Detect which cell encompasses the target text, then output its (x, y) center coordinate. 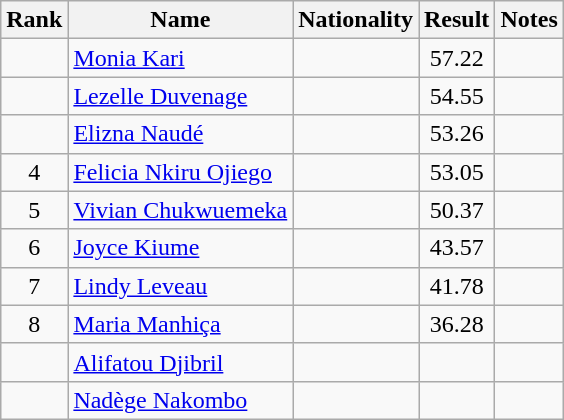
43.57 (456, 248)
Nationality (356, 20)
7 (34, 286)
Joyce Kiume (180, 248)
Name (180, 20)
Alifatou Djibril (180, 362)
50.37 (456, 210)
Vivian Chukwuemeka (180, 210)
Lezelle Duvenage (180, 96)
Lindy Leveau (180, 286)
41.78 (456, 286)
53.26 (456, 134)
36.28 (456, 324)
6 (34, 248)
Maria Manhiça (180, 324)
Elizna Naudé (180, 134)
Nadège Nakombo (180, 400)
Rank (34, 20)
Monia Kari (180, 58)
53.05 (456, 172)
57.22 (456, 58)
5 (34, 210)
54.55 (456, 96)
Felicia Nkiru Ojiego (180, 172)
Result (456, 20)
Notes (529, 20)
4 (34, 172)
8 (34, 324)
